Locate the cell with the specified text and output its [X, Y] center coordinate. 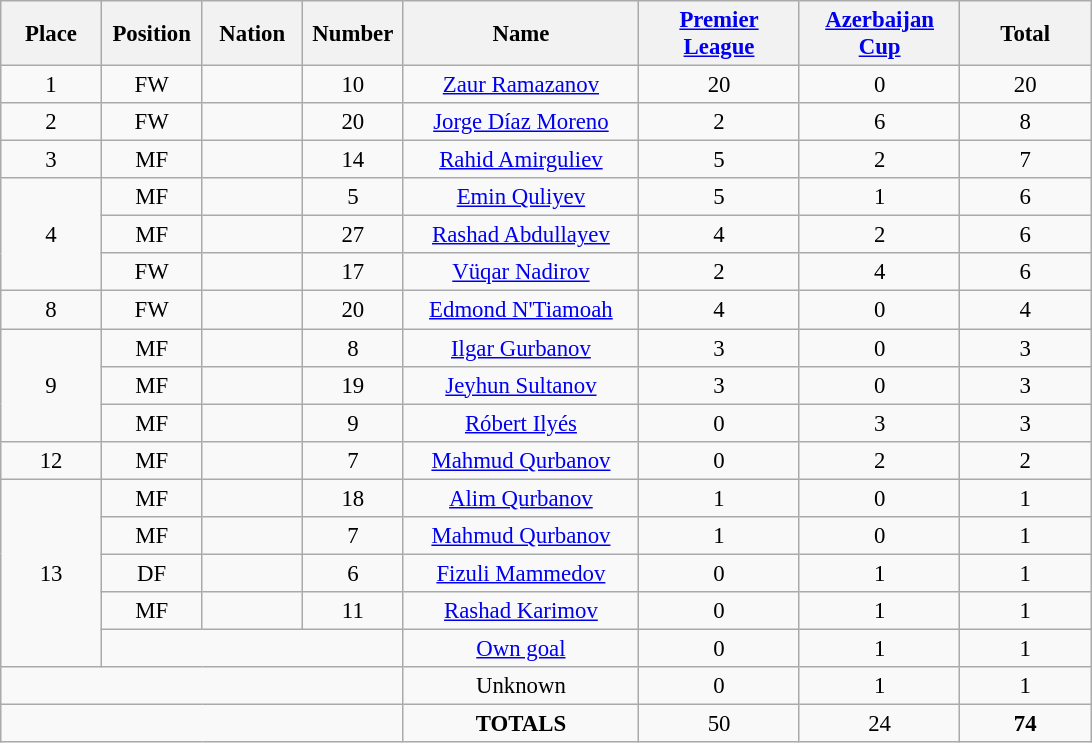
17 [354, 273]
74 [1026, 724]
19 [354, 385]
Azerbaijan Cup [880, 34]
Rashad Karimov [521, 611]
DF [152, 573]
Total [1026, 34]
Jeyhun Sultanov [521, 385]
Zaur Ramazanov [521, 85]
11 [354, 611]
Jorge Díaz Moreno [521, 122]
Rahid Amirguliev [521, 160]
Emin Quliyev [521, 197]
Edmond N'Tiamoah [521, 310]
Fizuli Mammedov [521, 573]
Rashad Abdullayev [521, 235]
TOTALS [521, 724]
Vüqar Nadirov [521, 273]
27 [354, 235]
Position [152, 34]
14 [354, 160]
Name [521, 34]
12 [52, 460]
Alim Qurbanov [521, 498]
18 [354, 498]
Róbert Ilyés [521, 423]
Ilgar Gurbanov [521, 348]
Place [52, 34]
24 [880, 724]
Number [354, 34]
Own goal [521, 648]
Nation [252, 34]
Premier League [720, 34]
50 [720, 724]
Unknown [521, 686]
10 [354, 85]
13 [52, 573]
